Scan for the cell matching the given text and deliver its [x, y] coordinate at center. 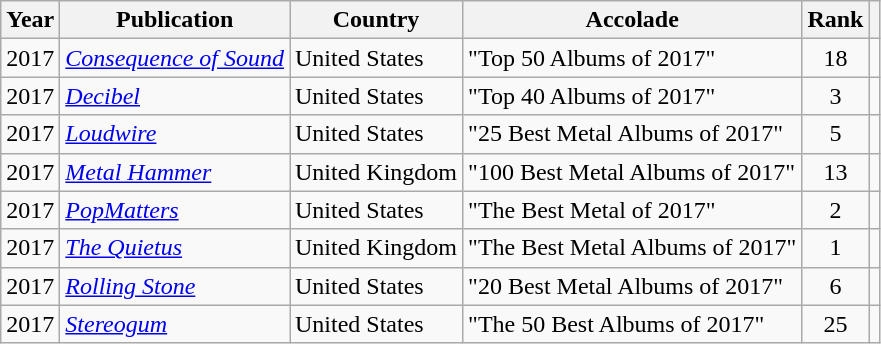
Rank [836, 20]
"20 Best Metal Albums of 2017" [632, 286]
The Quietus [175, 248]
"The Best Metal of 2017" [632, 210]
2 [836, 210]
Publication [175, 20]
"The 50 Best Albums of 2017" [632, 324]
Year [30, 20]
1 [836, 248]
"25 Best Metal Albums of 2017" [632, 134]
Consequence of Sound [175, 58]
Loudwire [175, 134]
3 [836, 96]
18 [836, 58]
Country [376, 20]
PopMatters [175, 210]
Stereogum [175, 324]
Rolling Stone [175, 286]
5 [836, 134]
"Top 40 Albums of 2017" [632, 96]
"100 Best Metal Albums of 2017" [632, 172]
Metal Hammer [175, 172]
"Top 50 Albums of 2017" [632, 58]
Accolade [632, 20]
25 [836, 324]
6 [836, 286]
"The Best Metal Albums of 2017" [632, 248]
Decibel [175, 96]
13 [836, 172]
